Determine the (X, Y) coordinate at the center of the cell enclosing the given text.  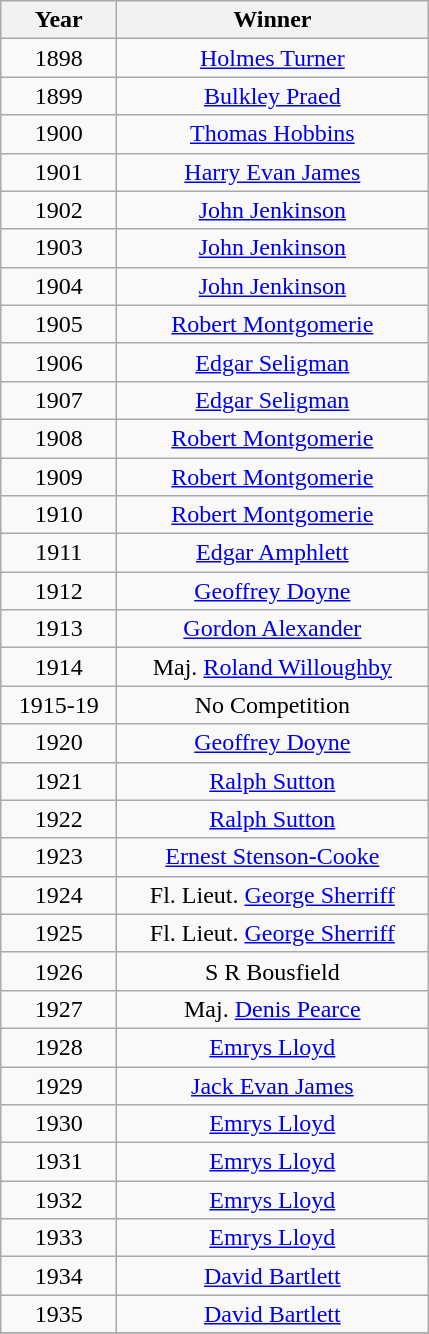
Maj. Denis Pearce (272, 1009)
1905 (59, 324)
No Competition (272, 705)
1898 (59, 58)
1928 (59, 1047)
S R Bousfield (272, 971)
1909 (59, 477)
Ernest Stenson-Cooke (272, 857)
Edgar Amphlett (272, 553)
1913 (59, 629)
1929 (59, 1085)
1935 (59, 1314)
1920 (59, 743)
1910 (59, 515)
1906 (59, 362)
1903 (59, 248)
1931 (59, 1162)
1921 (59, 781)
Jack Evan James (272, 1085)
Maj. Roland Willoughby (272, 667)
1932 (59, 1200)
Harry Evan James (272, 172)
Bulkley Praed (272, 96)
1927 (59, 1009)
1901 (59, 172)
Thomas Hobbins (272, 134)
1899 (59, 96)
1923 (59, 857)
1908 (59, 438)
Holmes Turner (272, 58)
1900 (59, 134)
1914 (59, 667)
1912 (59, 591)
1934 (59, 1276)
1907 (59, 400)
1924 (59, 895)
Year (59, 20)
1930 (59, 1124)
1926 (59, 971)
1925 (59, 933)
1911 (59, 553)
1915-19 (59, 705)
1922 (59, 819)
1902 (59, 210)
1933 (59, 1238)
Gordon Alexander (272, 629)
Winner (272, 20)
1904 (59, 286)
